Return the (X, Y) coordinate for the center point of the cell that contains the specified text.  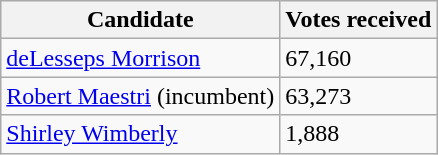
Candidate (140, 20)
deLesseps Morrison (140, 58)
1,888 (358, 134)
Votes received (358, 20)
Robert Maestri (incumbent) (140, 96)
67,160 (358, 58)
63,273 (358, 96)
Shirley Wimberly (140, 134)
